From the cell containing the given text, extract its center point as (x, y) coordinate. 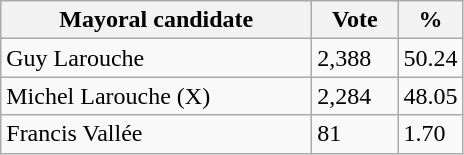
Vote (355, 20)
% (430, 20)
Guy Larouche (156, 58)
Francis Vallée (156, 134)
1.70 (430, 134)
50.24 (430, 58)
48.05 (430, 96)
2,388 (355, 58)
Michel Larouche (X) (156, 96)
81 (355, 134)
Mayoral candidate (156, 20)
2,284 (355, 96)
